For the text-containing cell, return its midpoint in (x, y) coordinate format. 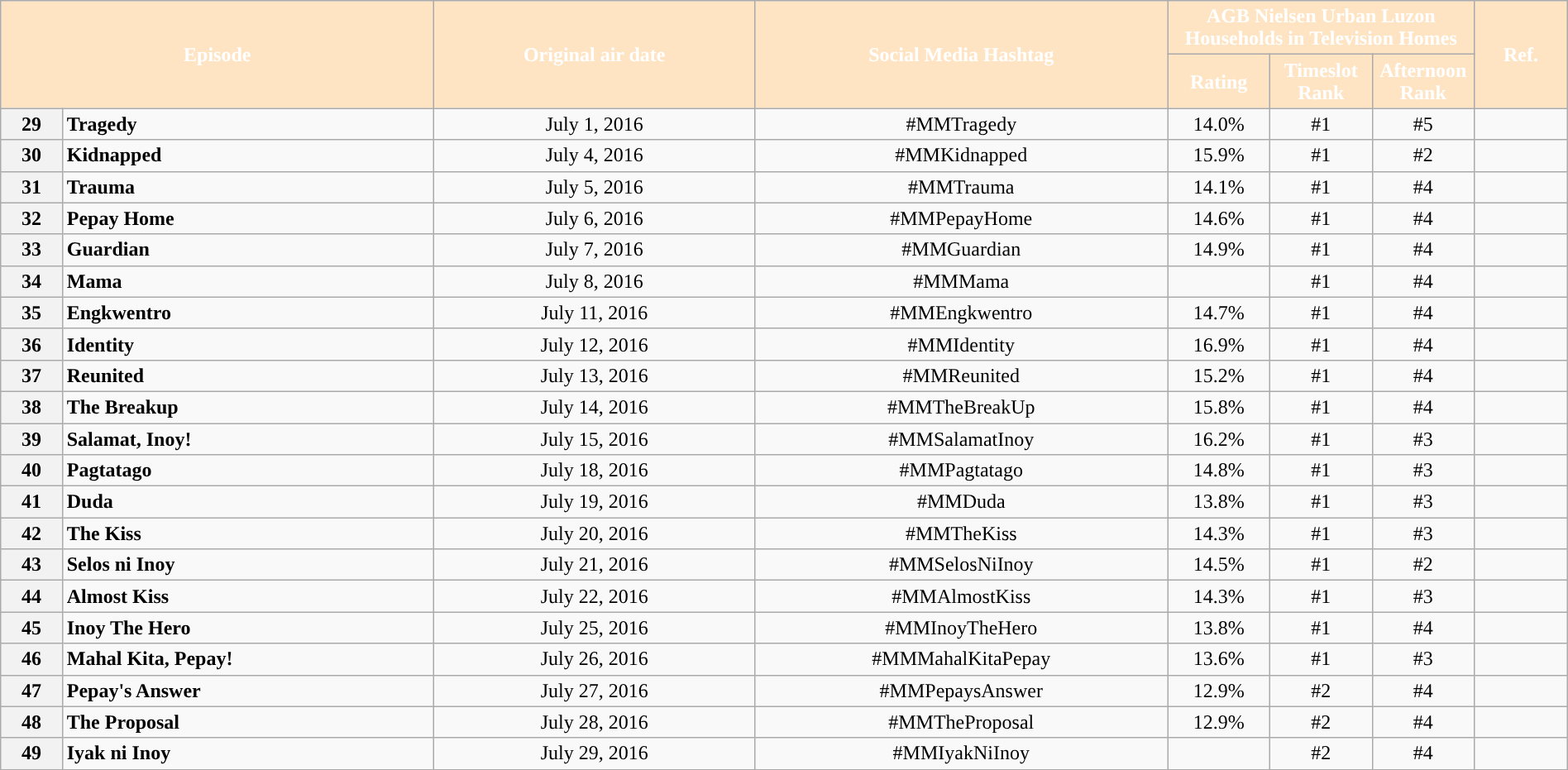
32 (31, 218)
Trauma (248, 187)
43 (31, 565)
Timeslot Rank (1321, 81)
Identity (248, 344)
Inoy The Hero (248, 628)
Pepay Home (248, 218)
The Breakup (248, 407)
#MMTrauma (961, 187)
Salamat, Inoy! (248, 439)
15.8% (1219, 407)
Almost Kiss (248, 596)
July 21, 2016 (595, 565)
July 18, 2016 (595, 471)
July 4, 2016 (595, 155)
#MMIyakNiInoy (961, 753)
16.9% (1219, 344)
37 (31, 375)
AGB Nielsen Urban Luzon Households in Television Homes (1322, 28)
Iyak ni Inoy (248, 753)
#MMSelosNiInoy (961, 565)
July 15, 2016 (595, 439)
The Proposal (248, 722)
#MMEngkwentro (961, 313)
15.9% (1219, 155)
#MMIdentity (961, 344)
#MMSalamatInoy (961, 439)
Rating (1219, 81)
The Kiss (248, 533)
Social Media Hashtag (961, 55)
34 (31, 281)
July 12, 2016 (595, 344)
Guardian (248, 250)
42 (31, 533)
#MMTheKiss (961, 533)
#MMReunited (961, 375)
July 25, 2016 (595, 628)
July 13, 2016 (595, 375)
33 (31, 250)
36 (31, 344)
July 1, 2016 (595, 124)
48 (31, 722)
Pagtatago (248, 471)
July 14, 2016 (595, 407)
29 (31, 124)
14.5% (1219, 565)
14.1% (1219, 187)
46 (31, 659)
38 (31, 407)
Episode (218, 55)
#MMMama (961, 281)
41 (31, 502)
Original air date (595, 55)
35 (31, 313)
July 28, 2016 (595, 722)
Selos ni Inoy (248, 565)
July 26, 2016 (595, 659)
40 (31, 471)
#MMPepayHome (961, 218)
15.2% (1219, 375)
Kidnapped (248, 155)
14.7% (1219, 313)
July 5, 2016 (595, 187)
47 (31, 691)
14.0% (1219, 124)
July 8, 2016 (595, 281)
July 7, 2016 (595, 250)
July 22, 2016 (595, 596)
July 29, 2016 (595, 753)
#5 (1423, 124)
13.6% (1219, 659)
July 11, 2016 (595, 313)
Mama (248, 281)
#MMPagtatago (961, 471)
#MMPepaysAnswer (961, 691)
Afternoon Rank (1423, 81)
Tragedy (248, 124)
45 (31, 628)
#MMTheBreakUp (961, 407)
#MMMahalKitaPepay (961, 659)
Mahal Kita, Pepay! (248, 659)
July 27, 2016 (595, 691)
#MMTheProposal (961, 722)
July 6, 2016 (595, 218)
44 (31, 596)
Reunited (248, 375)
49 (31, 753)
14.9% (1219, 250)
July 20, 2016 (595, 533)
July 19, 2016 (595, 502)
#MMInoyTheHero (961, 628)
16.2% (1219, 439)
#MMDuda (961, 502)
Duda (248, 502)
#MMTragedy (961, 124)
14.8% (1219, 471)
Pepay's Answer (248, 691)
#MMAlmostKiss (961, 596)
39 (31, 439)
30 (31, 155)
Engkwentro (248, 313)
14.6% (1219, 218)
Ref. (1522, 55)
31 (31, 187)
#MMGuardian (961, 250)
#MMKidnapped (961, 155)
